Scan for the cell matching the given text and deliver its (x, y) coordinate at center. 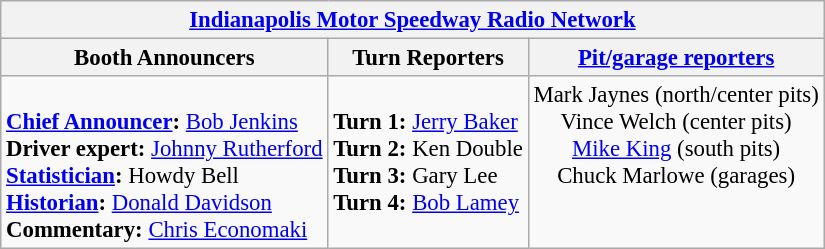
Turn 1: Jerry Baker Turn 2: Ken Double Turn 3: Gary Lee Turn 4: Bob Lamey (428, 162)
Pit/garage reporters (676, 58)
Mark Jaynes (north/center pits)Vince Welch (center pits)Mike King (south pits)Chuck Marlowe (garages) (676, 162)
Chief Announcer: Bob Jenkins Driver expert: Johnny Rutherford Statistician: Howdy Bell Historian: Donald Davidson Commentary: Chris Economaki (164, 162)
Turn Reporters (428, 58)
Booth Announcers (164, 58)
Indianapolis Motor Speedway Radio Network (412, 20)
